Return [x, y] of the center of cell containing provided text 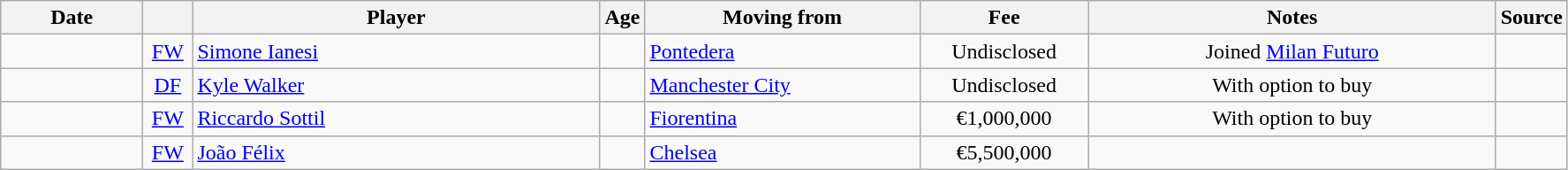
Chelsea [783, 152]
Riccardo Sottil [396, 119]
Fiorentina [783, 119]
Source [1532, 18]
Moving from [783, 18]
Player [396, 18]
Age [622, 18]
João Félix [396, 152]
Date [72, 18]
Kyle Walker [396, 85]
Fee [1004, 18]
Notes [1292, 18]
€1,000,000 [1004, 119]
DF [168, 85]
Joined Milan Futuro [1292, 51]
Simone Ianesi [396, 51]
Pontedera [783, 51]
Manchester City [783, 85]
€5,500,000 [1004, 152]
